Scan for the cell matching the given text and deliver its (X, Y) coordinate at center. 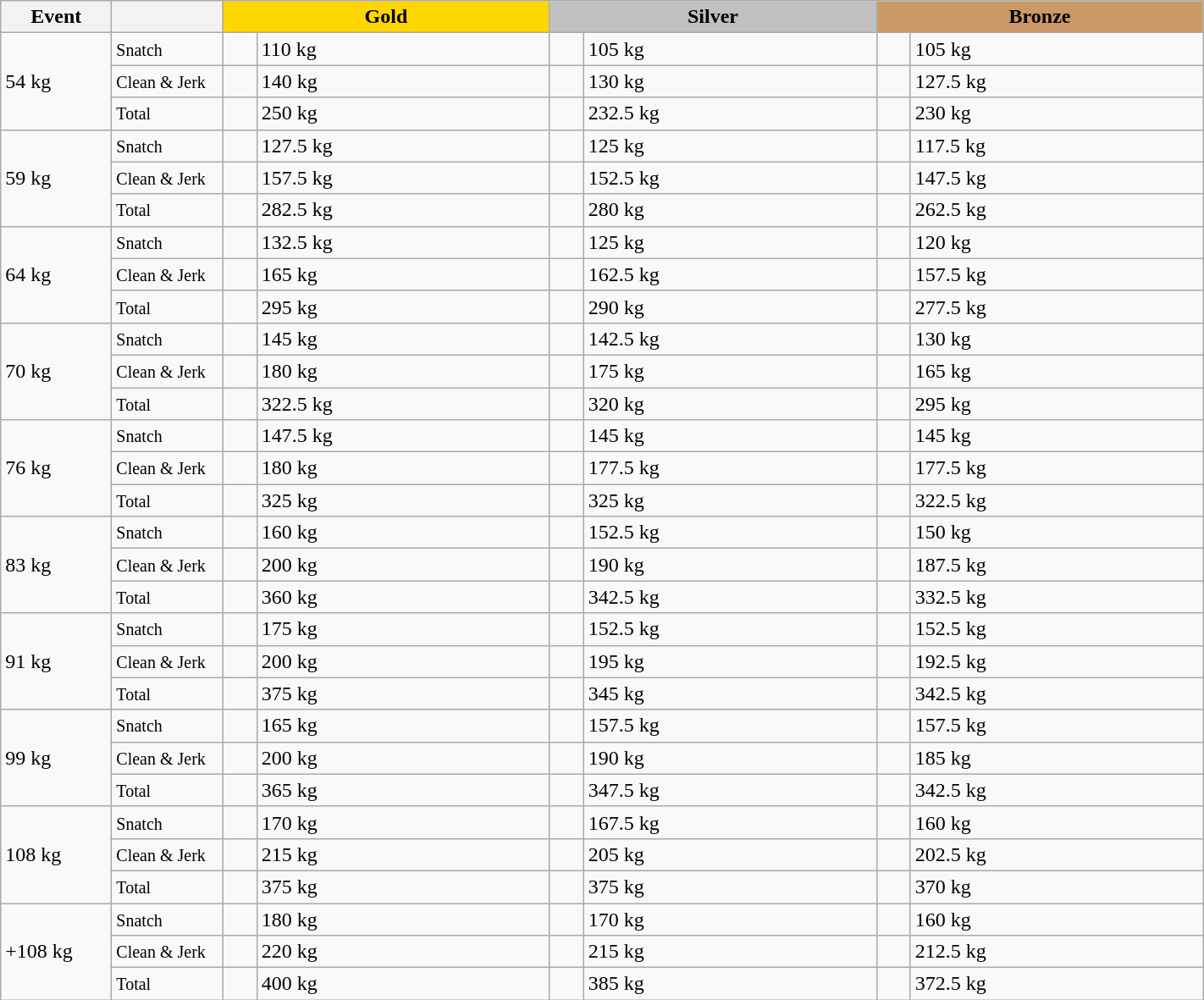
332.5 kg (1057, 597)
187.5 kg (1057, 565)
150 kg (1057, 533)
385 kg (730, 984)
142.5 kg (730, 339)
59 kg (56, 178)
91 kg (56, 661)
400 kg (403, 984)
250 kg (403, 113)
Gold (386, 17)
64 kg (56, 274)
205 kg (730, 854)
320 kg (730, 404)
282.5 kg (403, 210)
212.5 kg (1057, 952)
Event (56, 17)
192.5 kg (1057, 661)
372.5 kg (1057, 984)
76 kg (56, 468)
262.5 kg (1057, 210)
230 kg (1057, 113)
185 kg (1057, 758)
120 kg (1057, 242)
220 kg (403, 952)
108 kg (56, 854)
195 kg (730, 661)
+108 kg (56, 951)
Bronze (1040, 17)
280 kg (730, 210)
70 kg (56, 371)
117.5 kg (1057, 146)
110 kg (403, 49)
132.5 kg (403, 242)
232.5 kg (730, 113)
54 kg (56, 81)
162.5 kg (730, 274)
99 kg (56, 758)
347.5 kg (730, 790)
370 kg (1057, 887)
360 kg (403, 597)
290 kg (730, 307)
140 kg (403, 81)
365 kg (403, 790)
202.5 kg (1057, 854)
Silver (713, 17)
83 kg (56, 565)
167.5 kg (730, 822)
345 kg (730, 693)
277.5 kg (1057, 307)
